Return the (X, Y) coordinate for the center point of the cell that contains the specified text.  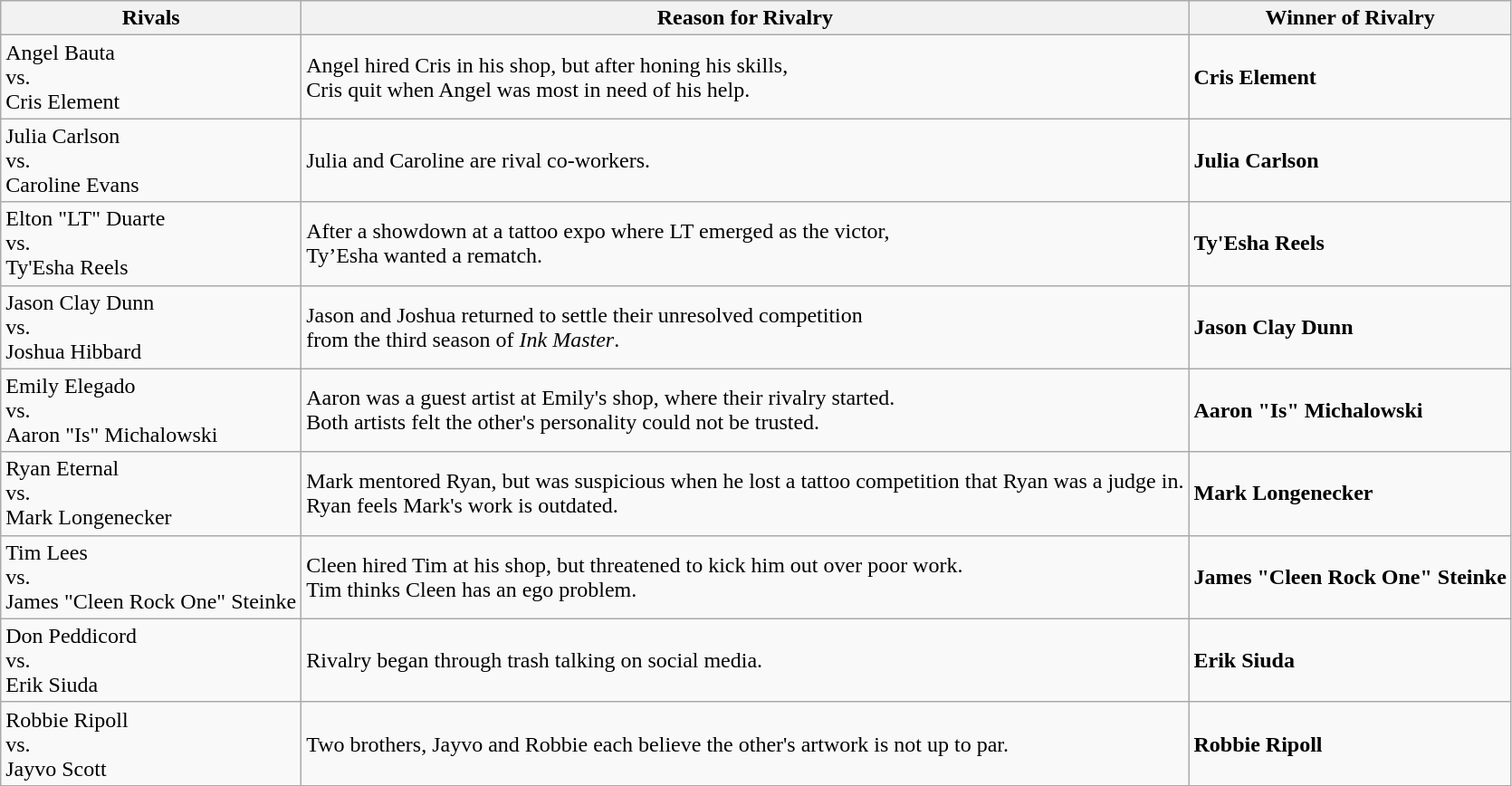
Robbie Ripoll (1350, 743)
Tim Leesvs.James "Cleen Rock One" Steinke (151, 577)
James "Cleen Rock One" Steinke (1350, 577)
After a showdown at a tattoo expo where LT emerged as the victor,Ty’Esha wanted a rematch. (745, 244)
Two brothers, Jayvo and Robbie each believe the other's artwork is not up to par. (745, 743)
Aaron "Is" Michalowski (1350, 410)
Emily Elegadovs.Aaron "Is" Michalowski (151, 410)
Ryan Eternalvs.Mark Longenecker (151, 494)
Jason and Joshua returned to settle their unresolved competitionfrom the third season of Ink Master. (745, 327)
Julia Carlson (1350, 160)
Jason Clay Dunn (1350, 327)
Julia and Caroline are rival co-workers. (745, 160)
Rivalry began through trash talking on social media. (745, 660)
Rivals (151, 18)
Cleen hired Tim at his shop, but threatened to kick him out over poor work.Tim thinks Cleen has an ego problem. (745, 577)
Aaron was a guest artist at Emily's shop, where their rivalry started.Both artists felt the other's personality could not be trusted. (745, 410)
Mark Longenecker (1350, 494)
Erik Siuda (1350, 660)
Julia Carlsonvs.Caroline Evans (151, 160)
Winner of Rivalry (1350, 18)
Reason for Rivalry (745, 18)
Angel Bautavs.Cris Element (151, 77)
Elton "LT" Duartevs.Ty'Esha Reels (151, 244)
Cris Element (1350, 77)
Mark mentored Ryan, but was suspicious when he lost a tattoo competition that Ryan was a judge in.Ryan feels Mark's work is outdated. (745, 494)
Don Peddicordvs.Erik Siuda (151, 660)
Jason Clay Dunnvs.Joshua Hibbard (151, 327)
Robbie Ripollvs.Jayvo Scott (151, 743)
Angel hired Cris in his shop, but after honing his skills,Cris quit when Angel was most in need of his help. (745, 77)
Ty'Esha Reels (1350, 244)
